Locate the cell with the specified text and output its [x, y] center coordinate. 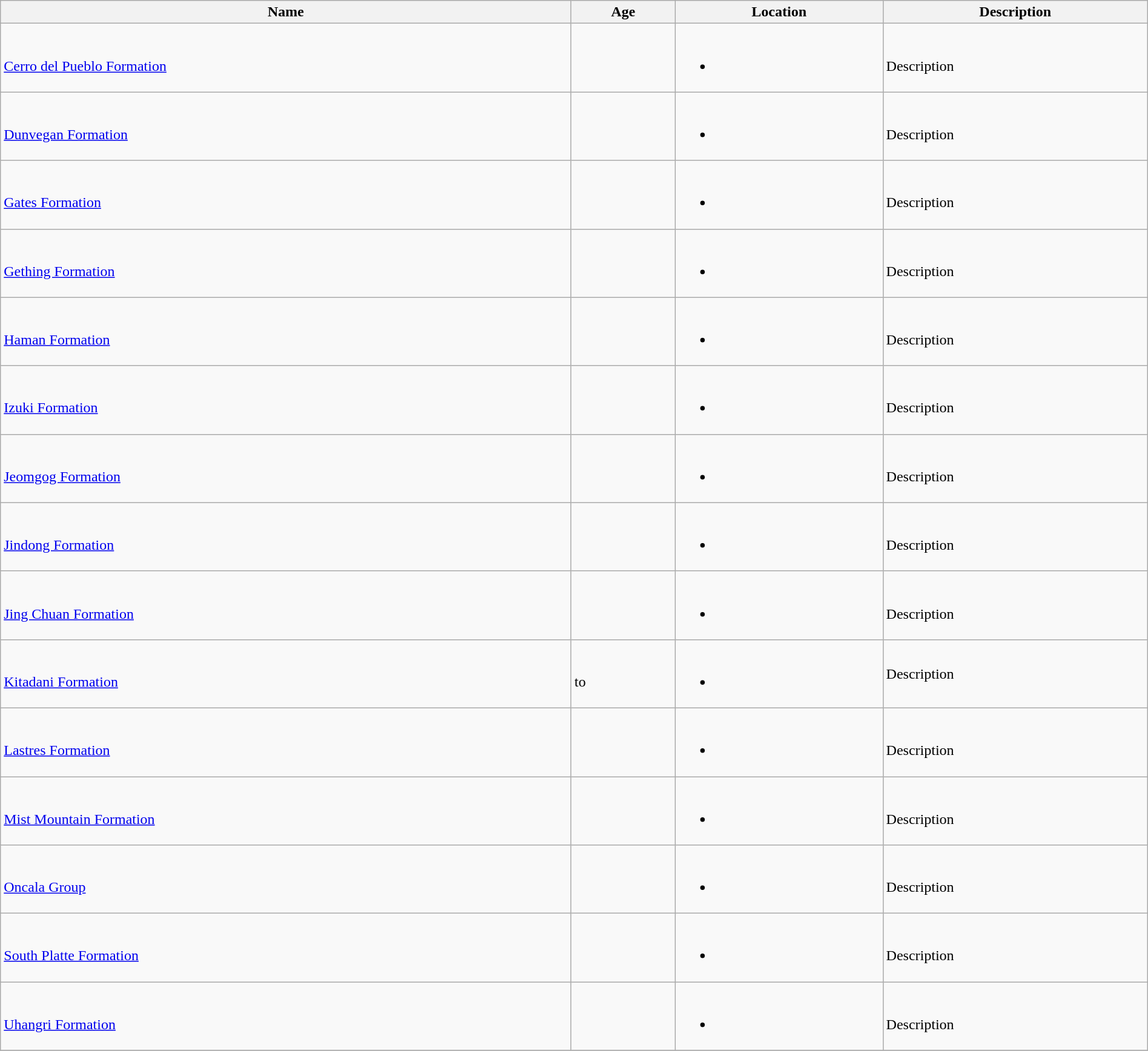
Gething Formation [286, 263]
Haman Formation [286, 332]
to [623, 673]
Izuki Formation [286, 400]
Location [779, 12]
Name [286, 12]
South Platte Formation [286, 948]
Cerro del Pueblo Formation [286, 58]
Age [623, 12]
Oncala Group [286, 879]
Uhangri Formation [286, 1016]
Jeomgog Formation [286, 469]
Dunvegan Formation [286, 126]
Kitadani Formation [286, 673]
Jing Chuan Formation [286, 605]
Jindong Formation [286, 536]
Mist Mountain Formation [286, 810]
Gates Formation [286, 195]
Lastres Formation [286, 742]
